Find where the given text appears and provide that cell's center as [X, Y] coordinate. 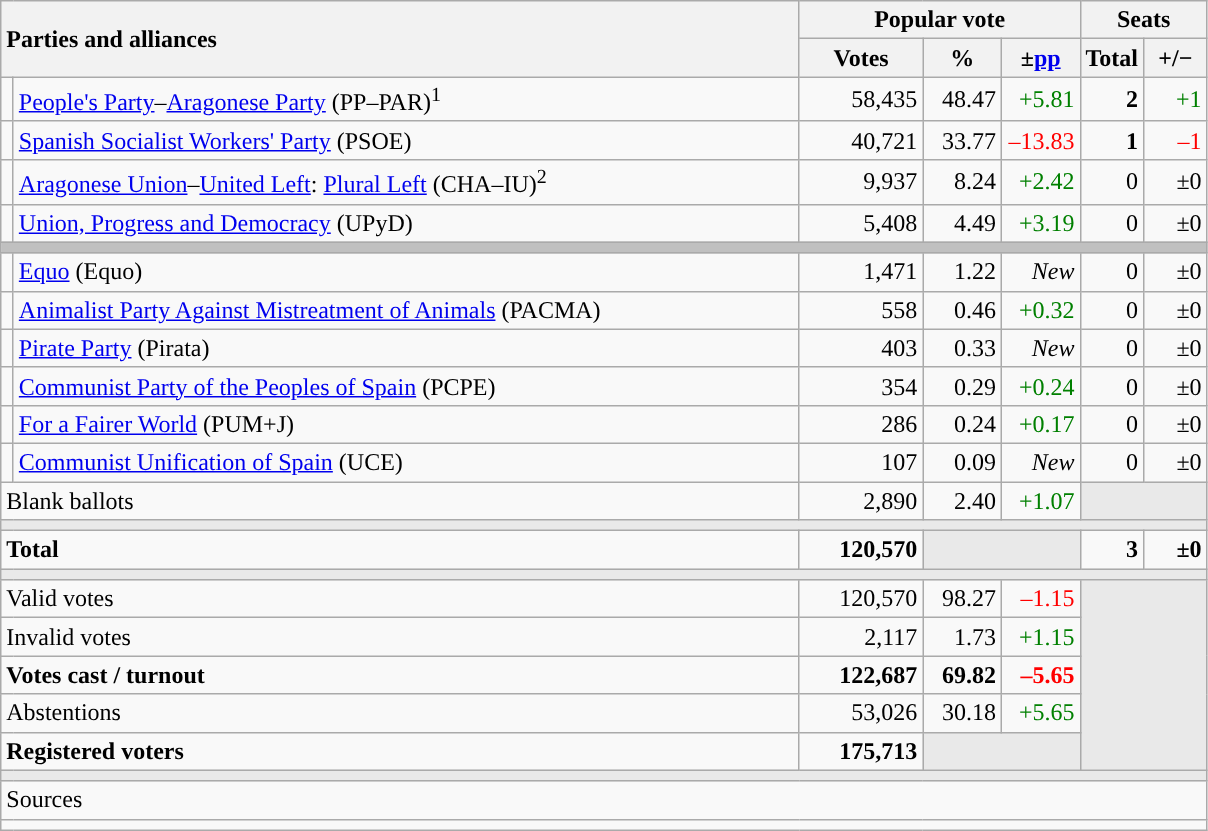
107 [861, 462]
9,937 [861, 182]
% [962, 58]
+3.19 [1040, 223]
33.77 [962, 140]
–5.65 [1040, 675]
286 [861, 424]
Votes [861, 58]
122,687 [861, 675]
+0.17 [1040, 424]
Popular vote [940, 20]
2.40 [962, 501]
1 [1112, 140]
40,721 [861, 140]
Seats [1144, 20]
5,408 [861, 223]
53,026 [861, 713]
2,890 [861, 501]
Sources [604, 800]
2,117 [861, 637]
Pirate Party (Pirata) [406, 348]
30.18 [962, 713]
0.29 [962, 386]
Registered voters [400, 751]
98.27 [962, 599]
Animalist Party Against Mistreatment of Animals (PACMA) [406, 310]
0.09 [962, 462]
58,435 [861, 100]
+1 [1176, 100]
Communist Party of the Peoples of Spain (PCPE) [406, 386]
0.33 [962, 348]
Spanish Socialist Workers' Party (PSOE) [406, 140]
Blank ballots [400, 501]
0.46 [962, 310]
Invalid votes [400, 637]
48.47 [962, 100]
1,471 [861, 272]
Union, Progress and Democracy (UPyD) [406, 223]
0.24 [962, 424]
Aragonese Union–United Left: Plural Left (CHA–IU)2 [406, 182]
±pp [1040, 58]
–1 [1176, 140]
69.82 [962, 675]
+0.24 [1040, 386]
People's Party–Aragonese Party (PP–PAR)1 [406, 100]
+2.42 [1040, 182]
4.49 [962, 223]
Valid votes [400, 599]
Communist Unification of Spain (UCE) [406, 462]
Equo (Equo) [406, 272]
558 [861, 310]
403 [861, 348]
1.22 [962, 272]
+1.15 [1040, 637]
3 [1112, 550]
Parties and alliances [400, 39]
+1.07 [1040, 501]
+0.32 [1040, 310]
8.24 [962, 182]
–13.83 [1040, 140]
–1.15 [1040, 599]
1.73 [962, 637]
+/− [1176, 58]
For a Fairer World (PUM+J) [406, 424]
175,713 [861, 751]
Abstentions [400, 713]
2 [1112, 100]
354 [861, 386]
Votes cast / turnout [400, 675]
+5.65 [1040, 713]
+5.81 [1040, 100]
